Find where the given text appears and provide that cell's center as (x, y) coordinate. 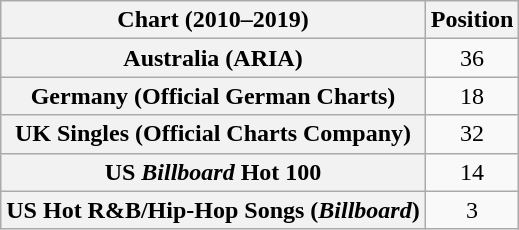
3 (472, 210)
US Billboard Hot 100 (213, 172)
Australia (ARIA) (213, 58)
Position (472, 20)
32 (472, 134)
Chart (2010–2019) (213, 20)
Germany (Official German Charts) (213, 96)
36 (472, 58)
14 (472, 172)
18 (472, 96)
UK Singles (Official Charts Company) (213, 134)
US Hot R&B/Hip-Hop Songs (Billboard) (213, 210)
